Detect which cell encompasses the target text, then output its (X, Y) center coordinate. 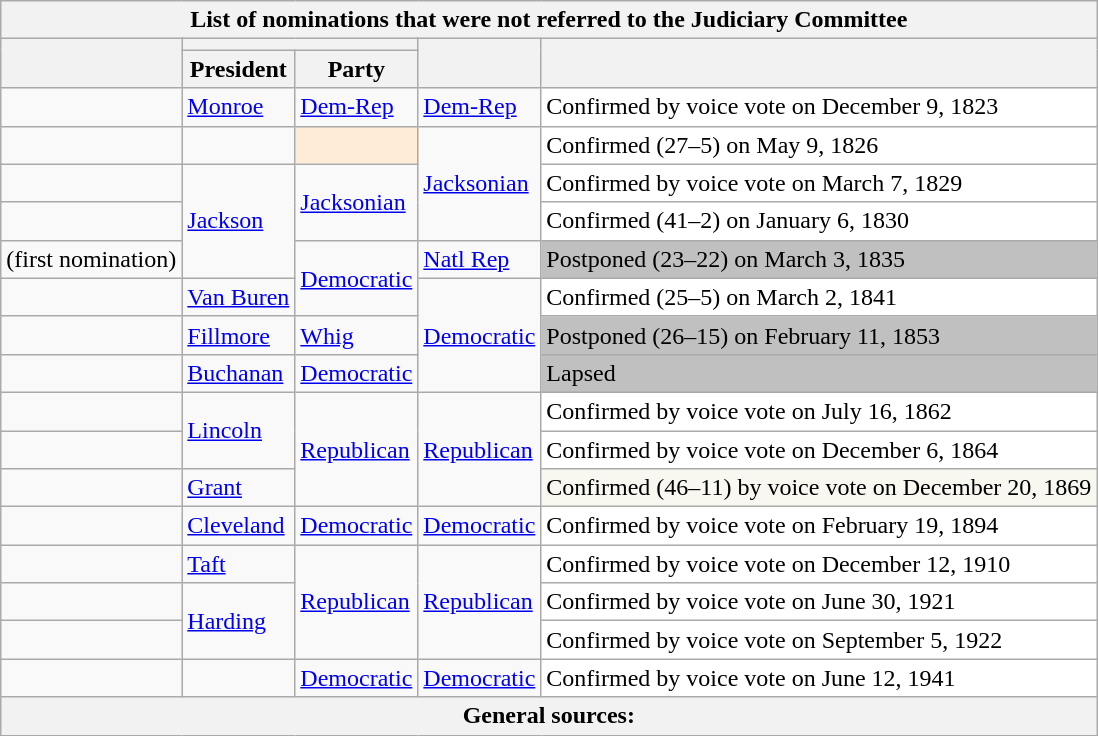
Confirmed (41–2) on January 6, 1830 (819, 221)
Confirmed (46–11) by voice vote on December 20, 1869 (819, 488)
Lincoln (238, 430)
Van Buren (238, 297)
Taft (238, 564)
Confirmed (25–5) on March 2, 1841 (819, 297)
Postponed (23–22) on March 3, 1835 (819, 259)
List of nominations that were not referred to the Judiciary Committee (549, 20)
Fillmore (238, 335)
Monroe (238, 107)
Buchanan (238, 373)
Confirmed by voice vote on March 7, 1829 (819, 183)
Confirmed by voice vote on December 12, 1910 (819, 564)
Postponed (26–15) on February 11, 1853 (819, 335)
Lapsed (819, 373)
Whig (356, 335)
Confirmed by voice vote on June 30, 1921 (819, 602)
President (238, 69)
Confirmed by voice vote on December 9, 1823 (819, 107)
General sources: (549, 716)
Cleveland (238, 526)
Grant (238, 488)
Confirmed by voice vote on June 12, 1941 (819, 678)
Confirmed by voice vote on September 5, 1922 (819, 640)
Party (356, 69)
Confirmed by voice vote on December 6, 1864 (819, 449)
Natl Rep (480, 259)
Confirmed by voice vote on July 16, 1862 (819, 411)
Jackson (238, 221)
Harding (238, 621)
Confirmed by voice vote on February 19, 1894 (819, 526)
(first nomination) (92, 259)
Confirmed (27–5) on May 9, 1826 (819, 145)
